Capture the cell that displays the provided text and extract its (x, y) central coordinate. 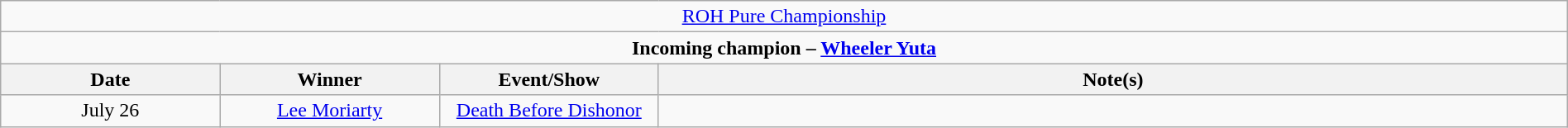
Date (111, 79)
Lee Moriarty (329, 111)
Incoming champion – Wheeler Yuta (784, 48)
Winner (329, 79)
Note(s) (1113, 79)
July 26 (111, 111)
Event/Show (549, 79)
Death Before Dishonor (549, 111)
ROH Pure Championship (784, 17)
